Return the [X, Y] coordinate for the center point of the cell that contains the specified text.  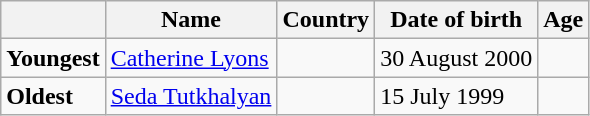
Country [326, 20]
Oldest [53, 96]
30 August 2000 [456, 58]
Catherine Lyons [191, 58]
Seda Tutkhalyan [191, 96]
Youngest [53, 58]
Age [564, 20]
Name [191, 20]
Date of birth [456, 20]
15 July 1999 [456, 96]
